Return the (x, y) coordinate for the center point of the cell that contains the specified text.  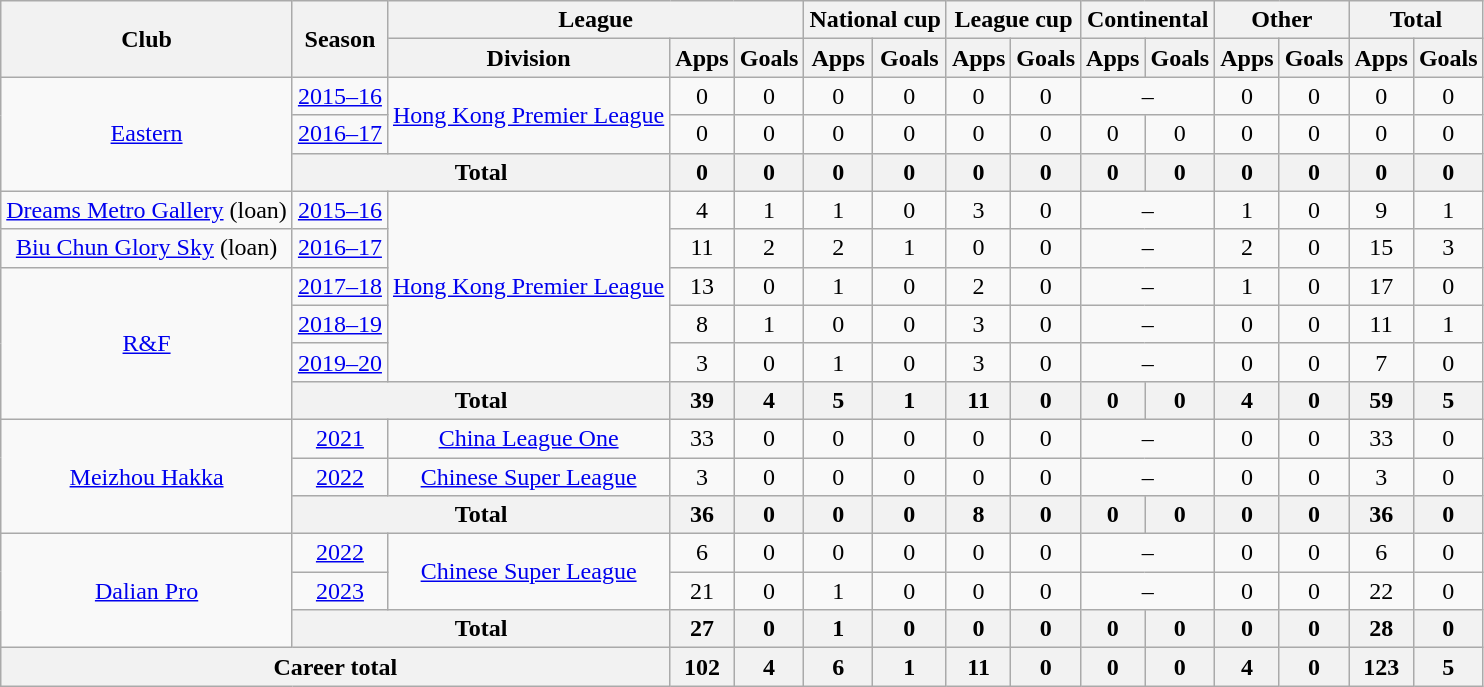
15 (1381, 248)
Dreams Metro Gallery (loan) (147, 210)
Continental (1148, 20)
9 (1381, 210)
39 (702, 400)
Career total (336, 667)
2021 (340, 438)
2018–19 (340, 324)
Meizhou Hakka (147, 476)
28 (1381, 629)
China League One (528, 438)
Division (528, 58)
League (596, 20)
Dalian Pro (147, 591)
Club (147, 39)
7 (1381, 362)
59 (1381, 400)
2023 (340, 591)
13 (702, 286)
27 (702, 629)
102 (702, 667)
17 (1381, 286)
2019–20 (340, 362)
22 (1381, 591)
2017–18 (340, 286)
National cup (875, 20)
Season (340, 39)
21 (702, 591)
Other (1282, 20)
123 (1381, 667)
Eastern (147, 134)
League cup (1013, 20)
R&F (147, 343)
Biu Chun Glory Sky (loan) (147, 248)
